Locate the cell with the specified text and output its [x, y] center coordinate. 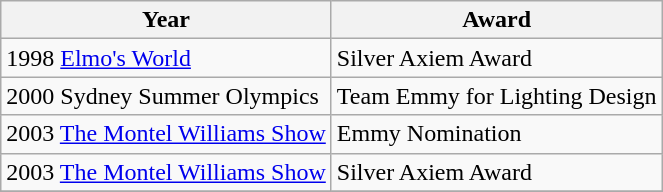
Emmy Nomination [496, 134]
2000 Sydney Summer Olympics [166, 96]
1998 Elmo's World [166, 58]
Award [496, 20]
Year [166, 20]
Team Emmy for Lighting Design [496, 96]
